Provide the (x, y) coordinate of the cell's center where the given text is located.  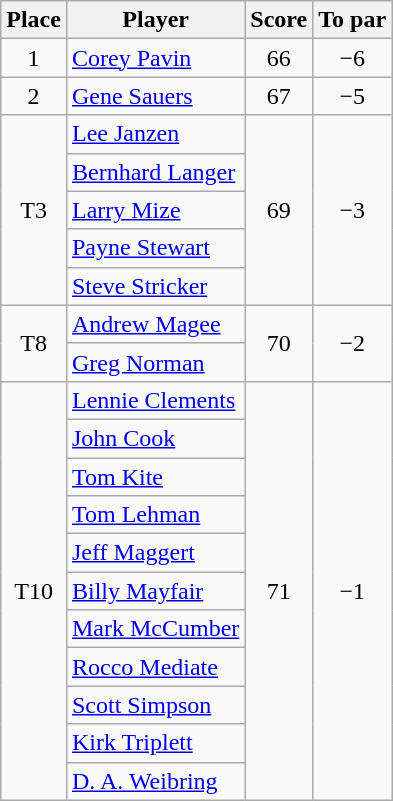
−6 (352, 58)
Steve Stricker (155, 286)
Larry Mize (155, 210)
D. A. Weibring (155, 781)
Andrew Magee (155, 324)
Rocco Mediate (155, 667)
Billy Mayfair (155, 591)
Score (279, 20)
Scott Simpson (155, 705)
−2 (352, 343)
69 (279, 210)
Tom Kite (155, 477)
Mark McCumber (155, 629)
66 (279, 58)
Lennie Clements (155, 400)
67 (279, 96)
−3 (352, 210)
Tom Lehman (155, 515)
T3 (34, 210)
Jeff Maggert (155, 553)
70 (279, 343)
Player (155, 20)
T10 (34, 590)
Lee Janzen (155, 134)
Place (34, 20)
2 (34, 96)
Payne Stewart (155, 248)
1 (34, 58)
Bernhard Langer (155, 172)
71 (279, 590)
T8 (34, 343)
To par (352, 20)
Corey Pavin (155, 58)
John Cook (155, 438)
Greg Norman (155, 362)
−1 (352, 590)
Gene Sauers (155, 96)
Kirk Triplett (155, 743)
−5 (352, 96)
